Capture the cell that displays the provided text and extract its (x, y) central coordinate. 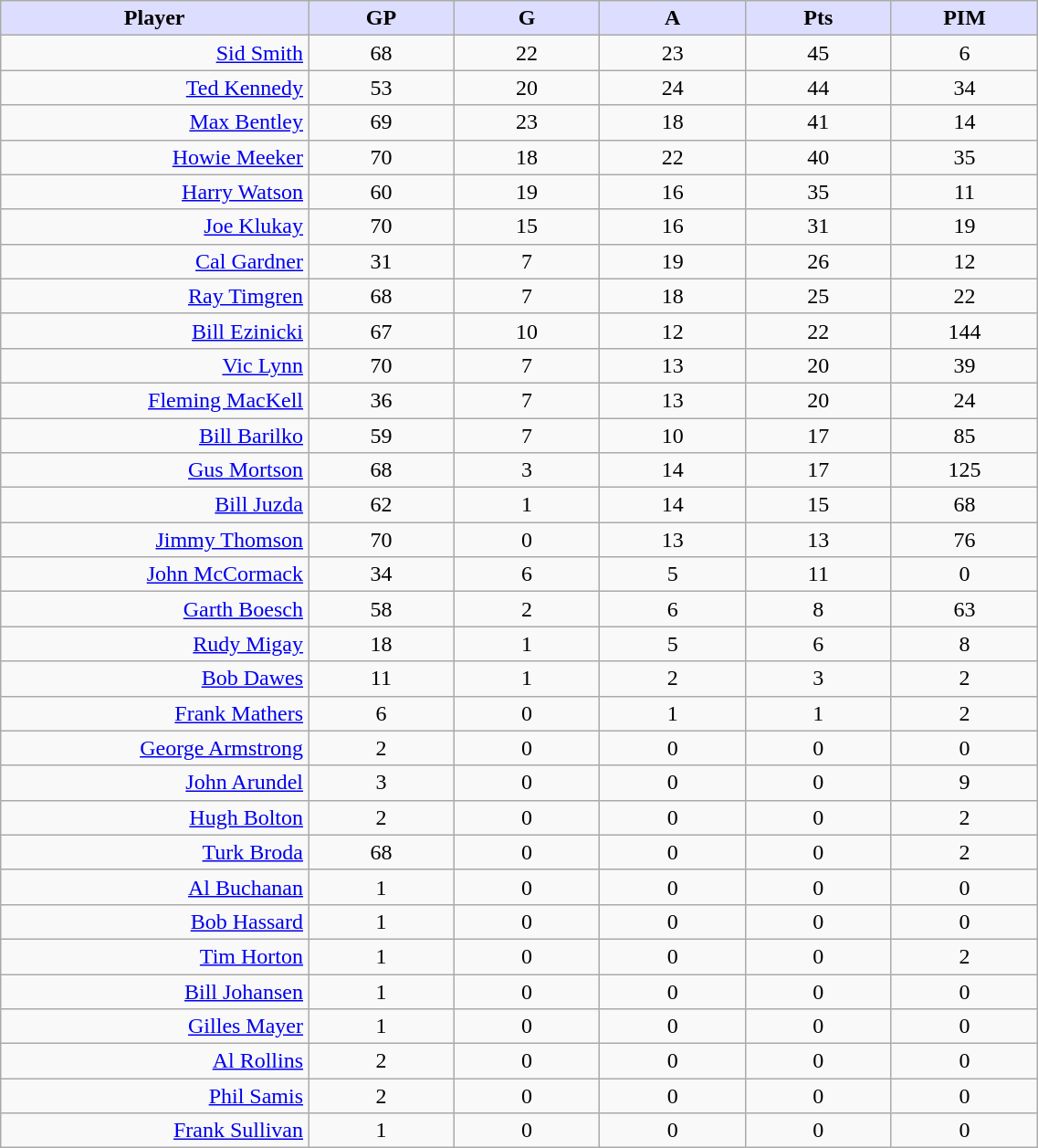
Bob Dawes (155, 679)
9 (964, 783)
A (673, 18)
Player (155, 18)
Garth Boesch (155, 609)
Vic Lynn (155, 365)
45 (819, 53)
Frank Sullivan (155, 1131)
Ted Kennedy (155, 88)
Bill Johansen (155, 991)
Frank Mathers (155, 713)
Harry Watson (155, 192)
G (527, 18)
John McCormack (155, 574)
Howie Meeker (155, 157)
36 (382, 400)
76 (964, 540)
26 (819, 261)
59 (382, 436)
Bill Barilko (155, 436)
60 (382, 192)
GP (382, 18)
George Armstrong (155, 748)
John Arundel (155, 783)
Gus Mortson (155, 470)
Tim Horton (155, 956)
69 (382, 122)
Max Bentley (155, 122)
125 (964, 470)
Al Buchanan (155, 887)
Pts (819, 18)
Bill Ezinicki (155, 331)
53 (382, 88)
Al Rollins (155, 1061)
58 (382, 609)
Fleming MacKell (155, 400)
Hugh Bolton (155, 817)
Rudy Migay (155, 644)
62 (382, 505)
67 (382, 331)
25 (819, 296)
Turk Broda (155, 852)
Gilles Mayer (155, 1027)
Bob Hassard (155, 922)
Phil Samis (155, 1096)
63 (964, 609)
Bill Juzda (155, 505)
Jimmy Thomson (155, 540)
40 (819, 157)
41 (819, 122)
85 (964, 436)
Cal Gardner (155, 261)
PIM (964, 18)
39 (964, 365)
144 (964, 331)
Sid Smith (155, 53)
Ray Timgren (155, 296)
Joe Klukay (155, 226)
44 (819, 88)
